Locate the cell with the specified text and output its [X, Y] center coordinate. 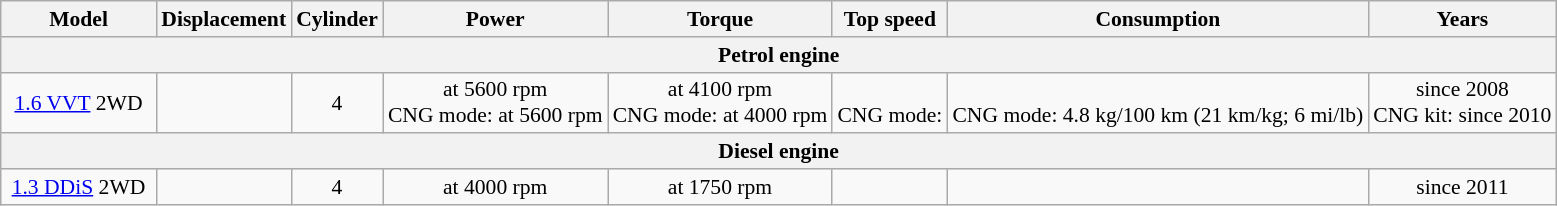
Years [1462, 19]
Model [79, 19]
CNG mode: 4.8 kg/100 km (21 km/kg; 6 mi/lb) [1158, 102]
Power [496, 19]
1.3 DDiS 2WD [79, 187]
at 4100 rpmCNG mode: at 4000 rpm [720, 102]
Torque [720, 19]
Petrol engine [779, 55]
since 2008CNG kit: since 2010 [1462, 102]
1.6 VVT 2WD [79, 102]
at 1750 rpm [720, 187]
at 4000 rpm [496, 187]
Consumption [1158, 19]
CNG mode: [890, 102]
Diesel engine [779, 152]
Top speed [890, 19]
since 2011 [1462, 187]
Displacement [224, 19]
at 5600 rpmCNG mode: at 5600 rpm [496, 102]
Cylinder [337, 19]
